Extract the (X, Y) coordinate from the center of the cell holding the provided text.  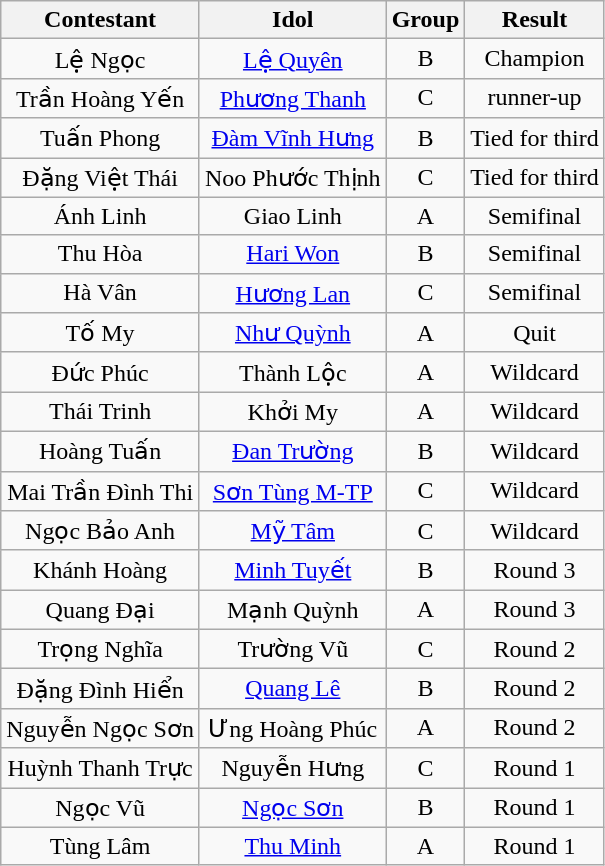
Contestant (100, 20)
Hương Lan (292, 293)
Trường Vũ (292, 649)
Nguyễn Hưng (292, 768)
Tùng Lâm (100, 846)
Thái Trinh (100, 412)
Ánh Linh (100, 216)
Quang Đại (100, 610)
Quang Lê (292, 689)
Huỳnh Thanh Trực (100, 768)
Mạnh Quỳnh (292, 610)
Ngọc Bảo Anh (100, 531)
Trọng Nghĩa (100, 649)
Hoàng Tuấn (100, 451)
Ưng Hoàng Phúc (292, 728)
runner-up (535, 98)
Champion (535, 59)
Đàm Vĩnh Hưng (292, 138)
Ngọc Vũ (100, 808)
Thu Minh (292, 846)
Tố My (100, 333)
Result (535, 20)
Hari Won (292, 254)
Hà Vân (100, 293)
Sơn Tùng M-TP (292, 491)
Noo Phước Thịnh (292, 178)
Đan Trường (292, 451)
Nguyễn Ngọc Sơn (100, 728)
Mỹ Tâm (292, 531)
Lệ Ngọc (100, 59)
Idol (292, 20)
Mai Trần Đình Thi (100, 491)
Tuấn Phong (100, 138)
Khánh Hoàng (100, 570)
Group (426, 20)
Quit (535, 333)
Khởi My (292, 412)
Ngọc Sơn (292, 808)
Trần Hoàng Yến (100, 98)
Như Quỳnh (292, 333)
Lệ Quyên (292, 59)
Thành Lộc (292, 372)
Thu Hòa (100, 254)
Đặng Đình Hiển (100, 689)
Minh Tuyết (292, 570)
Đức Phúc (100, 372)
Giao Linh (292, 216)
Đặng Việt Thái (100, 178)
Phương Thanh (292, 98)
